Output the (x, y) coordinate of the center of the cell containing the given text.  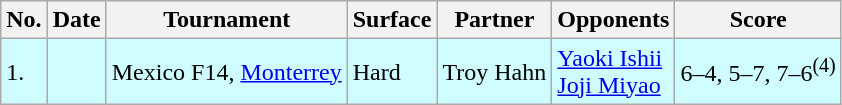
No. (24, 20)
Mexico F14, Monterrey (226, 72)
1. (24, 72)
Date (76, 20)
Partner (494, 20)
Yaoki Ishii Joji Miyao (614, 72)
6–4, 5–7, 7–6(4) (758, 72)
Tournament (226, 20)
Troy Hahn (494, 72)
Hard (392, 72)
Opponents (614, 20)
Surface (392, 20)
Score (758, 20)
